Find where the given text appears and provide that cell's center as (x, y) coordinate. 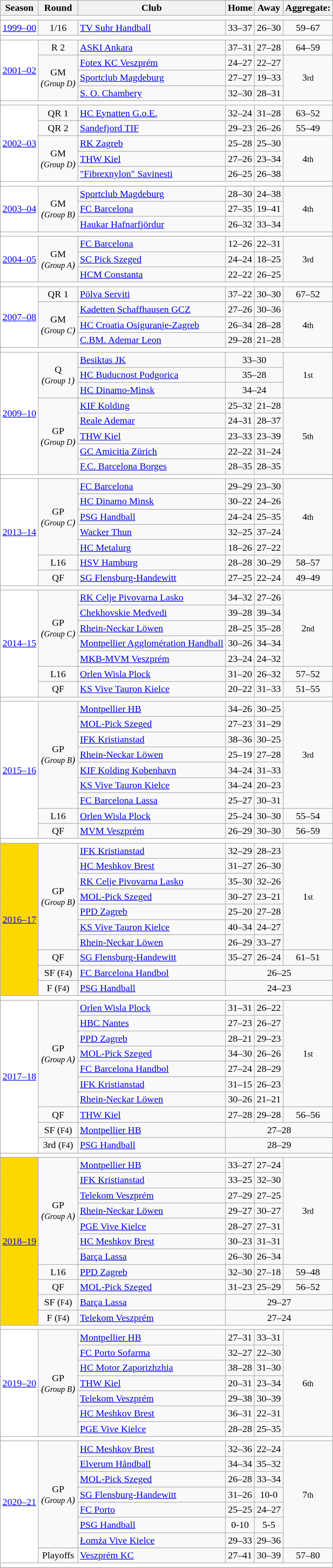
S. O. Chambery (152, 93)
25–28 (240, 143)
22–27 (269, 63)
31–23 (240, 1287)
2nd (308, 628)
HC Croatia Osiguranje-Zagreb (152, 325)
2020–21 (19, 1502)
36–31 (240, 1414)
32–25 (240, 532)
26–38 (269, 174)
5th (308, 436)
34–26 (240, 709)
26–24 (269, 957)
19–41 (269, 209)
2001–02 (19, 70)
RK Zagreb (152, 143)
51–55 (308, 689)
10-0 (269, 1494)
23–24 (240, 659)
HC Motor Zaporizhzhia (152, 1368)
29–29 (240, 486)
MVM Veszprém (152, 831)
HC Buducnost Podgorica (152, 375)
FC Porto (152, 1510)
25–27 (240, 800)
28–30 (240, 194)
24–23 (279, 988)
33–37 (240, 28)
Kadetten Schaffhausen GCZ (152, 309)
56–59 (308, 831)
Łomża Vive Kielce (152, 1540)
32–29 (240, 851)
23–39 (269, 436)
2003–04 (19, 209)
Club (152, 8)
22–30 (269, 1353)
31–27 (240, 866)
2002–03 (19, 143)
32–27 (240, 1353)
35–30 (240, 881)
25–25 (240, 1510)
Q(Group 1) (58, 375)
Home (240, 8)
25–29 (269, 1287)
KIF Kolding (152, 406)
40–34 (240, 927)
58–57 (308, 562)
29–33 (240, 1540)
2018–19 (19, 1241)
39–34 (269, 613)
27–27 (240, 78)
KIF Kolding Kobenhavn (152, 770)
20–23 (269, 785)
33–31 (269, 1337)
6th (308, 1383)
Chekhovskie Medvedi (152, 613)
29–38 (240, 1398)
26–23 (269, 1084)
20–22 (240, 689)
33–25 (240, 1180)
Wacker Thun (152, 532)
Playoffs (58, 1556)
Round (58, 8)
61–51 (308, 957)
12–26 (240, 244)
Haukar Hafnarfjördur (152, 224)
32–24 (240, 113)
Pölva Serviti (152, 294)
57–52 (308, 674)
2013–14 (19, 532)
HC Dinamo-Minsk (152, 390)
SC Pick Szeged (152, 259)
2016–17 (19, 919)
28–21 (240, 1039)
24–32 (269, 659)
24–26 (269, 501)
GC Amicitia Zürich (152, 451)
2019–20 (19, 1383)
59–48 (308, 1272)
FC Porto Sofarma (152, 1353)
30–22 (240, 501)
35–27 (240, 957)
Montpellier Agglomération Handball (152, 643)
25–32 (240, 406)
FC Barcelona Lassa (152, 800)
27–35 (240, 209)
3rd (F4) (58, 1145)
HSV Hamburg (152, 562)
37–31 (240, 47)
19–33 (269, 78)
18–26 (240, 547)
31–20 (240, 674)
HCM Constanta (152, 274)
7th (308, 1494)
56–56 (308, 1115)
18–25 (269, 259)
GM(Group B) (58, 209)
63–52 (308, 113)
31–29 (269, 724)
59–67 (308, 28)
28–25 (240, 628)
TV Suhr Handball (152, 28)
27–29 (240, 1195)
31–26 (240, 1494)
GP(Group D) (58, 436)
25–19 (240, 755)
2009–10 (19, 413)
C.BM. Ademar Leon (152, 340)
31–30 (269, 1368)
GM(Group A) (58, 259)
23–33 (240, 436)
HC Metalurg (152, 547)
28–27 (240, 1226)
Besiktas JK (152, 360)
38–36 (240, 739)
56–52 (308, 1287)
24–31 (240, 421)
31–24 (269, 451)
25–20 (240, 912)
35–32 (269, 1464)
Veszprém KC (152, 1556)
HBC Nantes (152, 1023)
23–21 (269, 897)
30–31 (269, 800)
0-10 (240, 1525)
20–31 (240, 1383)
21–21 (269, 1099)
27–22 (269, 547)
Sandefjord TIF (152, 128)
HC Dinamo Minsk (152, 501)
34–30 (240, 1054)
2014–15 (19, 643)
55–49 (308, 128)
GM(Group C) (58, 325)
24–38 (269, 194)
64–59 (308, 47)
27–41 (240, 1556)
32–36 (240, 1448)
ASKI Ankara (152, 47)
1999–00 (19, 28)
26–27 (269, 1023)
F.C. Barcelona Borges (152, 467)
1/16 (58, 28)
55–54 (308, 815)
57–80 (308, 1556)
QR 2 (58, 128)
28–31 (269, 93)
27–18 (269, 1272)
25–30 (269, 143)
R 2 (58, 47)
32–26 (269, 881)
38–28 (240, 1368)
26–22 (269, 1008)
HC Eynatten G.o.E. (152, 113)
Elverum Håndball (152, 1464)
29–36 (269, 1540)
2007–08 (19, 317)
30–29 (269, 562)
Aggregate: (308, 8)
37–22 (240, 294)
30–23 (240, 1241)
Season (19, 8)
Away (269, 8)
31–15 (240, 1084)
Fotex KC Veszprém (152, 63)
39–28 (240, 613)
33–30 (254, 360)
Reale Ademar (152, 421)
37–24 (269, 532)
23–30 (269, 486)
2017–18 (19, 1077)
5-5 (269, 1525)
26–28 (240, 1479)
2004–05 (19, 259)
2015–16 (19, 770)
MKB-MVM Veszprém (152, 659)
25–24 (240, 815)
67–52 (308, 294)
28–37 (269, 421)
34–32 (240, 598)
49–49 (308, 578)
28–23 (269, 851)
31–28 (269, 113)
30–36 (269, 309)
"Fibrexnylon" Savinesti (152, 174)
